Locate the cell with the specified text and output its [x, y] center coordinate. 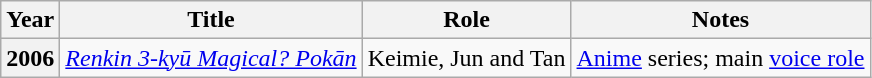
Keimie, Jun and Tan [466, 58]
Title [211, 20]
Year [30, 20]
Notes [720, 20]
Anime series; main voice role [720, 58]
Renkin 3-kyū Magical? Pokān [211, 58]
Role [466, 20]
2006 [30, 58]
